For the text-containing cell, return its midpoint in (x, y) coordinate format. 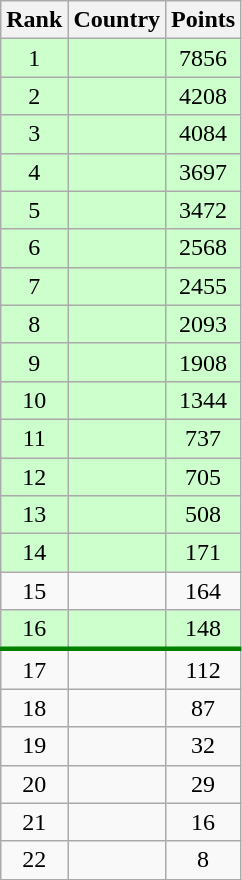
29 (204, 784)
20 (34, 784)
7 (34, 286)
3472 (204, 210)
13 (34, 515)
2568 (204, 248)
1344 (204, 400)
22 (34, 860)
18 (34, 708)
Country (117, 20)
171 (204, 553)
Rank (34, 20)
4084 (204, 134)
705 (204, 477)
2455 (204, 286)
17 (34, 669)
2 (34, 96)
87 (204, 708)
1908 (204, 362)
4 (34, 172)
Points (204, 20)
508 (204, 515)
14 (34, 553)
3 (34, 134)
4208 (204, 96)
10 (34, 400)
11 (34, 438)
737 (204, 438)
1 (34, 58)
32 (204, 746)
21 (34, 822)
9 (34, 362)
148 (204, 630)
6 (34, 248)
7856 (204, 58)
112 (204, 669)
2093 (204, 324)
3697 (204, 172)
164 (204, 591)
19 (34, 746)
5 (34, 210)
15 (34, 591)
12 (34, 477)
